Extract the (X, Y) coordinate from the center of the cell holding the provided text.  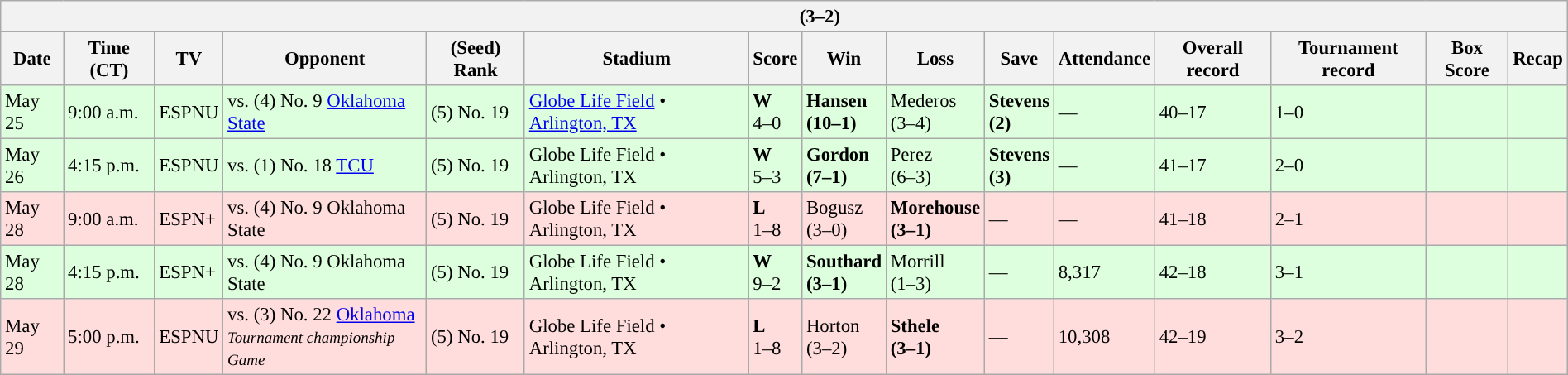
Stevens(2) (1019, 113)
Stevens(3) (1019, 166)
Box Score (1467, 58)
Overall record (1212, 58)
42–18 (1212, 273)
8,317 (1104, 273)
Bogusz(3–0) (844, 219)
Opponent (325, 58)
Hansen(10–1) (844, 113)
(Seed) Rank (476, 58)
Horton(3–2) (844, 337)
Southard(3–1) (844, 273)
41–17 (1212, 166)
Tournament record (1349, 58)
Save (1019, 58)
Time (CT) (109, 58)
42–19 (1212, 337)
Recap (1538, 58)
Stadium (637, 58)
Mederos(3–4) (935, 113)
W5–3 (776, 166)
vs. (1) No. 18 TCU (325, 166)
Attendance (1104, 58)
Win (844, 58)
May 26 (32, 166)
vs. (3) No. 22 OklahomaTournament championship Game (325, 337)
(3–2) (784, 17)
1–0 (1349, 113)
Morrill(1–3) (935, 273)
40–17 (1212, 113)
May 25 (32, 113)
Perez(6–3) (935, 166)
W4–0 (776, 113)
3–1 (1349, 273)
Date (32, 58)
3–2 (1349, 337)
2–1 (1349, 219)
Score (776, 58)
TV (189, 58)
Gordon(7–1) (844, 166)
Morehouse(3–1) (935, 219)
5:00 p.m. (109, 337)
41–18 (1212, 219)
May 29 (32, 337)
10,308 (1104, 337)
Loss (935, 58)
2–0 (1349, 166)
Sthele(3–1) (935, 337)
W9–2 (776, 273)
